Detect which cell encompasses the target text, then output its [X, Y] center coordinate. 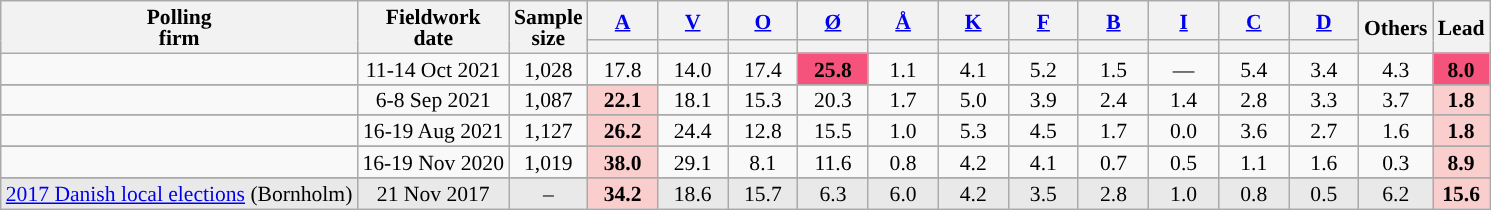
15.7 [763, 194]
C [1254, 20]
17.4 [763, 68]
12.8 [763, 132]
5.0 [973, 100]
Ø [833, 20]
K [973, 20]
38.0 [623, 162]
21 Nov 2017 [433, 194]
4.3 [1396, 68]
0.7 [1113, 162]
2.7 [1324, 132]
0.0 [1184, 132]
1.5 [1113, 68]
8.1 [763, 162]
22.1 [623, 100]
18.6 [693, 194]
5.4 [1254, 68]
1,019 [548, 162]
6.2 [1396, 194]
25.8 [833, 68]
8.9 [1462, 162]
Lead [1462, 27]
O [763, 20]
17.8 [623, 68]
6.0 [903, 194]
3.6 [1254, 132]
5.2 [1043, 68]
15.3 [763, 100]
3.3 [1324, 100]
V [693, 20]
Samplesize [548, 27]
4.5 [1043, 132]
2.4 [1113, 100]
– [548, 194]
6.3 [833, 194]
1.4 [1184, 100]
Others [1396, 27]
F [1043, 20]
— [1184, 68]
34.2 [623, 194]
A [623, 20]
5.3 [973, 132]
2017 Danish local elections (Bornholm) [180, 194]
26.2 [623, 132]
1,087 [548, 100]
18.1 [693, 100]
3.5 [1043, 194]
1,127 [548, 132]
8.0 [1462, 68]
14.0 [693, 68]
B [1113, 20]
D [1324, 20]
16-19 Aug 2021 [433, 132]
1,028 [548, 68]
3.9 [1043, 100]
24.4 [693, 132]
11.6 [833, 162]
Å [903, 20]
Pollingfirm [180, 27]
I [1184, 20]
11-14 Oct 2021 [433, 68]
16-19 Nov 2020 [433, 162]
3.4 [1324, 68]
29.1 [693, 162]
Fieldworkdate [433, 27]
15.5 [833, 132]
0.3 [1396, 162]
20.3 [833, 100]
15.6 [1462, 194]
6-8 Sep 2021 [433, 100]
3.7 [1396, 100]
